Return (X, Y) of the center of cell containing provided text 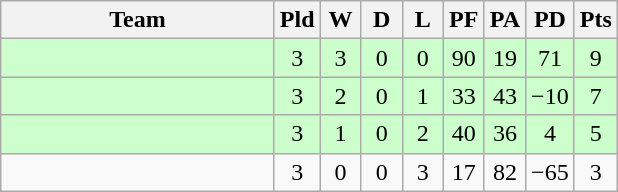
W (340, 20)
19 (504, 58)
33 (464, 96)
90 (464, 58)
Pld (297, 20)
82 (504, 172)
40 (464, 134)
PF (464, 20)
PD (550, 20)
36 (504, 134)
71 (550, 58)
−10 (550, 96)
43 (504, 96)
Pts (596, 20)
D (382, 20)
4 (550, 134)
17 (464, 172)
5 (596, 134)
−65 (550, 172)
9 (596, 58)
L (422, 20)
PA (504, 20)
7 (596, 96)
Team (138, 20)
